Capture the cell that displays the provided text and extract its (X, Y) central coordinate. 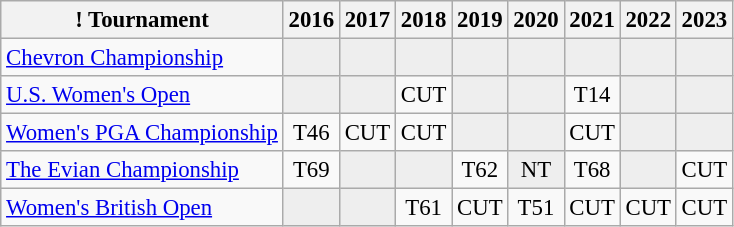
NT (536, 170)
2020 (536, 20)
The Evian Championship (142, 170)
T61 (424, 208)
Chevron Championship (142, 58)
T69 (311, 170)
2023 (704, 20)
T46 (311, 133)
! Tournament (142, 20)
2021 (592, 20)
T51 (536, 208)
T14 (592, 95)
2016 (311, 20)
Women's British Open (142, 208)
T68 (592, 170)
2022 (648, 20)
2019 (480, 20)
U.S. Women's Open (142, 95)
2018 (424, 20)
T62 (480, 170)
2017 (367, 20)
Women's PGA Championship (142, 133)
